Find where the given text appears and provide that cell's center as (X, Y) coordinate. 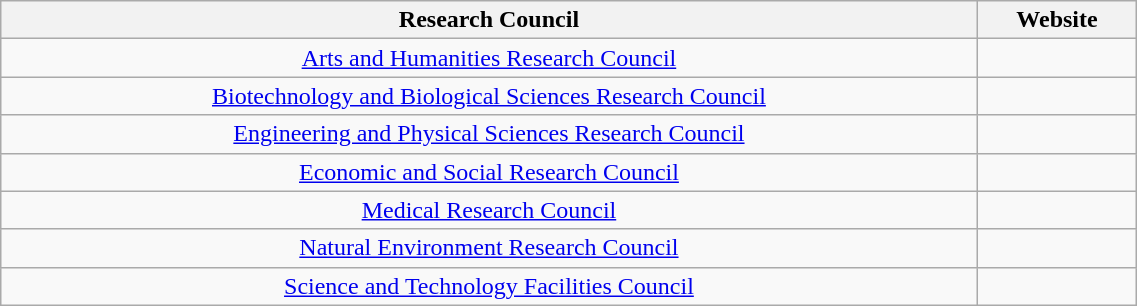
Science and Technology Facilities Council (489, 286)
Economic and Social Research Council (489, 172)
Website (1057, 20)
Natural Environment Research Council (489, 248)
Medical Research Council (489, 210)
Arts and Humanities Research Council (489, 58)
Engineering and Physical Sciences Research Council (489, 134)
Research Council (489, 20)
Biotechnology and Biological Sciences Research Council (489, 96)
